Provide the [x, y] coordinate of the cell's center where the given text is located.  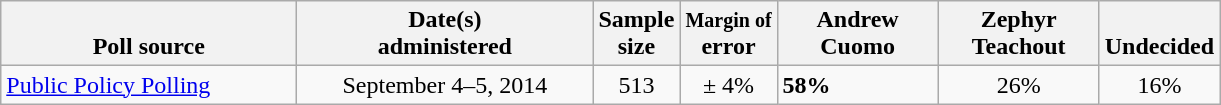
± 4% [728, 85]
Undecided [1159, 34]
AndrewCuomo [858, 34]
58% [858, 85]
16% [1159, 85]
Margin oferror [728, 34]
26% [1018, 85]
Samplesize [636, 34]
ZephyrTeachout [1018, 34]
Date(s)administered [445, 34]
Poll source [149, 34]
Public Policy Polling [149, 85]
September 4–5, 2014 [445, 85]
513 [636, 85]
